Detect which cell encompasses the target text, then output its (x, y) center coordinate. 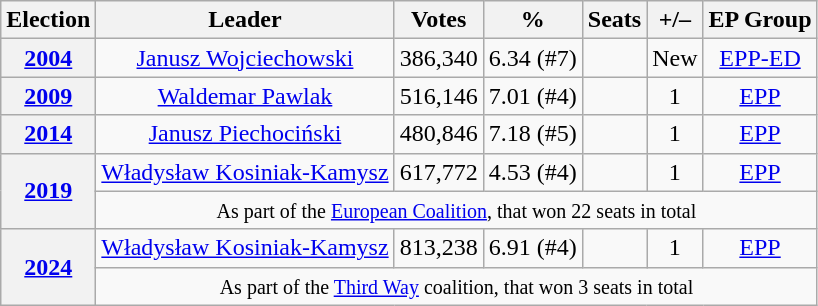
7.01 (#4) (532, 96)
New (675, 58)
813,238 (438, 248)
Seats (614, 20)
617,772 (438, 172)
2019 (48, 191)
6.34 (#7) (532, 58)
Janusz Piechociński (245, 134)
Votes (438, 20)
Janusz Wojciechowski (245, 58)
516,146 (438, 96)
386,340 (438, 58)
2004 (48, 58)
EP Group (760, 20)
2009 (48, 96)
% (532, 20)
Election (48, 20)
As part of the Third Way coalition, that won 3 seats in total (456, 286)
6.91 (#4) (532, 248)
As part of the European Coalition, that won 22 seats in total (456, 210)
4.53 (#4) (532, 172)
480,846 (438, 134)
+/– (675, 20)
Leader (245, 20)
Waldemar Pawlak (245, 96)
2024 (48, 267)
EPP-ED (760, 58)
7.18 (#5) (532, 134)
2014 (48, 134)
